Identify which cell holds the provided text, then report its (x, y) central coordinate. 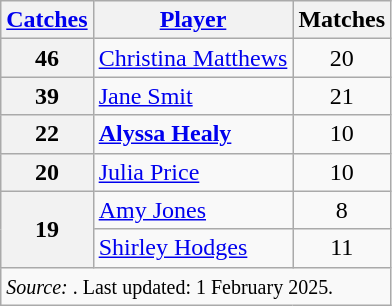
Julia Price (193, 172)
46 (47, 58)
22 (47, 134)
39 (47, 96)
Amy Jones (193, 210)
Source: . Last updated: 1 February 2025. (196, 286)
21 (342, 96)
Matches (342, 20)
8 (342, 210)
11 (342, 248)
Shirley Hodges (193, 248)
Christina Matthews (193, 58)
Player (193, 20)
Jane Smit (193, 96)
Alyssa Healy (193, 134)
19 (47, 229)
Catches (47, 20)
